From the cell containing the given text, extract its center point as [x, y] coordinate. 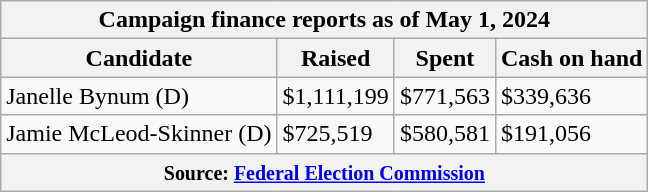
Cash on hand [571, 58]
Janelle Bynum (D) [139, 96]
$1,111,199 [336, 96]
$339,636 [571, 96]
$771,563 [444, 96]
Campaign finance reports as of May 1, 2024 [324, 20]
Raised [336, 58]
$580,581 [444, 134]
Source: Federal Election Commission [324, 172]
$191,056 [571, 134]
$725,519 [336, 134]
Candidate [139, 58]
Jamie McLeod-Skinner (D) [139, 134]
Spent [444, 58]
